Extract the (X, Y) coordinate from the center of the cell holding the provided text.  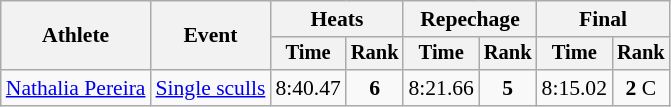
2 C (641, 88)
Single sculls (211, 88)
Athlete (76, 36)
Nathalia Pereira (76, 88)
Final (604, 19)
Repechage (470, 19)
Event (211, 36)
6 (375, 88)
5 (508, 88)
8:15.02 (574, 88)
Heats (336, 19)
8:40.47 (308, 88)
8:21.66 (440, 88)
